Locate the cell with the specified text and output its [X, Y] center coordinate. 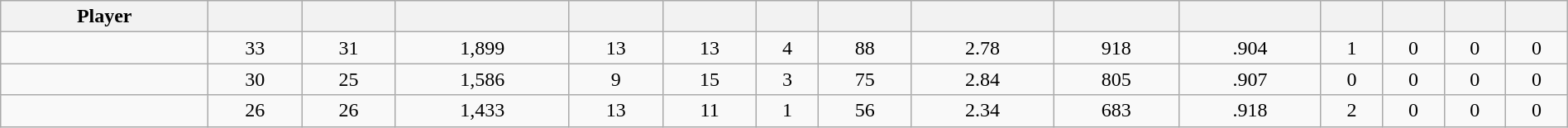
.904 [1250, 48]
805 [1116, 79]
2.34 [982, 111]
56 [865, 111]
918 [1116, 48]
88 [865, 48]
11 [710, 111]
15 [710, 79]
1,586 [482, 79]
2 [1351, 111]
2.78 [982, 48]
33 [255, 48]
.907 [1250, 79]
1,899 [482, 48]
75 [865, 79]
4 [787, 48]
30 [255, 79]
1,433 [482, 111]
3 [787, 79]
25 [349, 79]
Player [104, 17]
.918 [1250, 111]
2.84 [982, 79]
9 [615, 79]
31 [349, 48]
683 [1116, 111]
